Provide the [X, Y] coordinate of the cell's center where the given text is located.  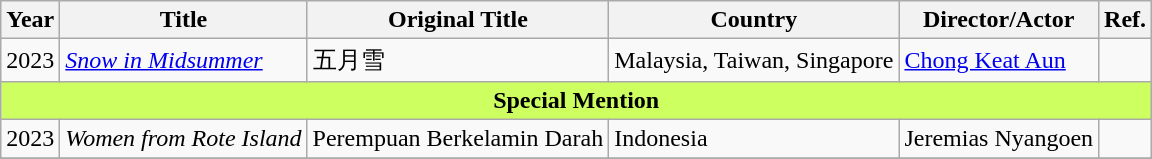
Year [30, 20]
Special Mention [576, 100]
Director/Actor [999, 20]
Snow in Midsummer [184, 60]
Women from Rote Island [184, 138]
Title [184, 20]
Original Title [458, 20]
五月雪 [458, 60]
Ref. [1126, 20]
Perempuan Berkelamin Darah [458, 138]
Indonesia [754, 138]
Malaysia, Taiwan, Singapore [754, 60]
Country [754, 20]
Jeremias Nyangoen [999, 138]
Chong Keat Aun [999, 60]
